Provide the (X, Y) coordinate of the cell's center where the given text is located.  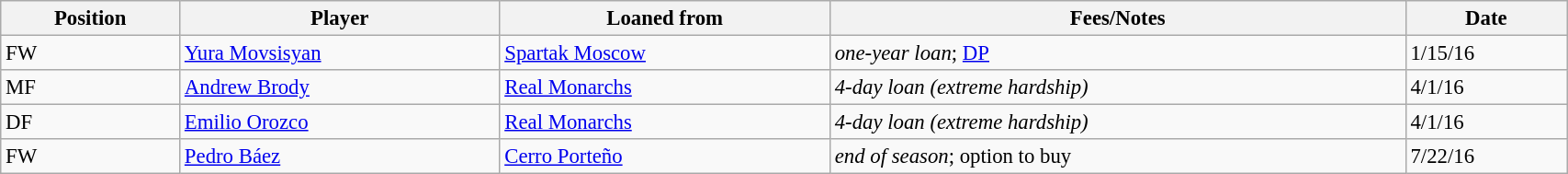
end of season; option to buy (1117, 157)
Fees/Notes (1117, 18)
Player (340, 18)
1/15/16 (1486, 53)
Loaned from (665, 18)
Andrew Brody (340, 87)
one-year loan; DP (1117, 53)
MF (90, 87)
Pedro Báez (340, 157)
Yura Movsisyan (340, 53)
Position (90, 18)
DF (90, 122)
7/22/16 (1486, 157)
Date (1486, 18)
Cerro Porteño (665, 157)
Emilio Orozco (340, 122)
Spartak Moscow (665, 53)
